Output the [X, Y] coordinate of the center of the cell containing the given text.  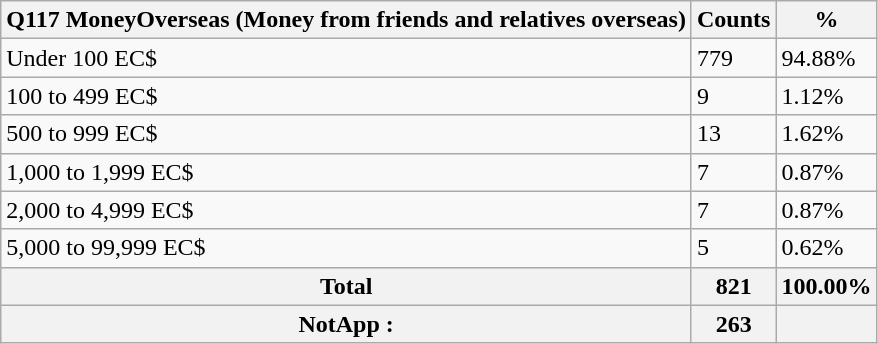
% [826, 20]
1.62% [826, 134]
9 [733, 96]
821 [733, 286]
100.00% [826, 286]
1,000 to 1,999 EC$ [346, 172]
5,000 to 99,999 EC$ [346, 248]
13 [733, 134]
NotApp : [346, 324]
5 [733, 248]
Q117 MoneyOverseas (Money from friends and relatives overseas) [346, 20]
2,000 to 4,999 EC$ [346, 210]
Counts [733, 20]
Under 100 EC$ [346, 58]
Total [346, 286]
1.12% [826, 96]
100 to 499 EC$ [346, 96]
779 [733, 58]
94.88% [826, 58]
263 [733, 324]
500 to 999 EC$ [346, 134]
0.62% [826, 248]
